Search for the cell housing the specified text and yield its [X, Y] center coordinate. 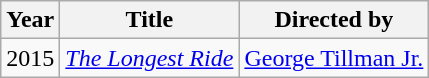
Year [30, 20]
The Longest Ride [150, 58]
Title [150, 20]
George Tillman Jr. [334, 58]
2015 [30, 58]
Directed by [334, 20]
